Provide the (x, y) coordinate of the cell's center where the given text is located.  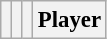
Player (70, 20)
